Find where the given text appears and provide that cell's center as (x, y) coordinate. 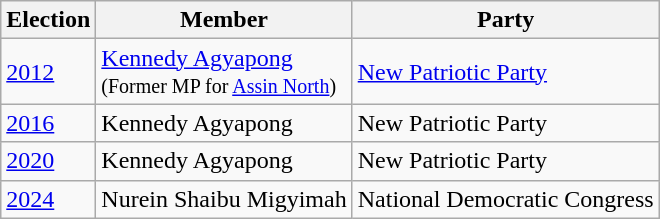
Member (224, 20)
Party (506, 20)
2024 (48, 199)
2020 (48, 161)
2016 (48, 123)
National Democratic Congress (506, 199)
2012 (48, 72)
Election (48, 20)
Nurein Shaibu Migyimah (224, 199)
Kennedy Agyapong(Former MP for Assin North) (224, 72)
